Scan for the cell matching the given text and deliver its (x, y) coordinate at center. 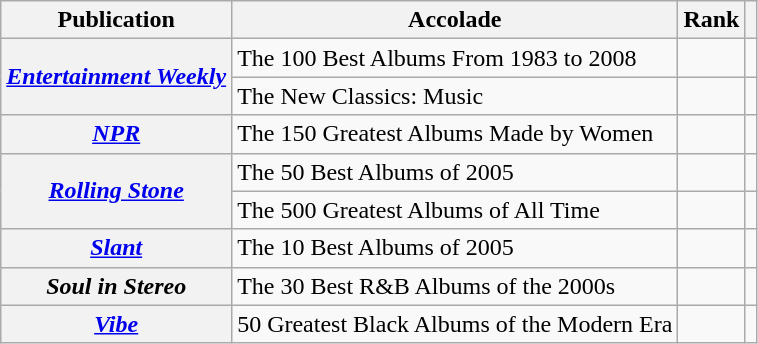
NPR (116, 134)
Rolling Stone (116, 191)
The New Classics: Music (455, 96)
The 10 Best Albums of 2005 (455, 248)
Publication (116, 20)
50 Greatest Black Albums of the Modern Era (455, 324)
The 100 Best Albums From 1983 to 2008 (455, 58)
Slant (116, 248)
Entertainment Weekly (116, 77)
The 50 Best Albums of 2005 (455, 172)
The 30 Best R&B Albums of the 2000s (455, 286)
The 150 Greatest Albums Made by Women (455, 134)
Soul in Stereo (116, 286)
Vibe (116, 324)
Rank (712, 20)
Accolade (455, 20)
The 500 Greatest Albums of All Time (455, 210)
